Capture the cell that displays the provided text and extract its [X, Y] central coordinate. 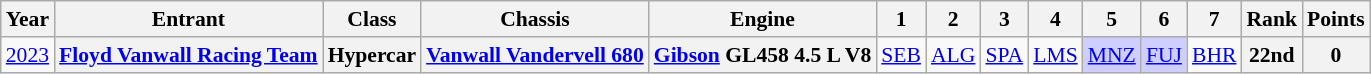
Points [1336, 19]
BHR [1214, 55]
Year [28, 19]
4 [1056, 19]
Floyd Vanwall Racing Team [188, 55]
22nd [1272, 55]
MNZ [1112, 55]
0 [1336, 55]
5 [1112, 19]
1 [901, 19]
SEB [901, 55]
SPA [1004, 55]
7 [1214, 19]
2023 [28, 55]
Class [372, 19]
Gibson GL458 4.5 L V8 [762, 55]
2 [953, 19]
LMS [1056, 55]
Entrant [188, 19]
Engine [762, 19]
ALG [953, 55]
Hypercar [372, 55]
6 [1164, 19]
FUJ [1164, 55]
Vanwall Vandervell 680 [535, 55]
Rank [1272, 19]
3 [1004, 19]
Chassis [535, 19]
